From the cell containing the given text, extract its center point as (x, y) coordinate. 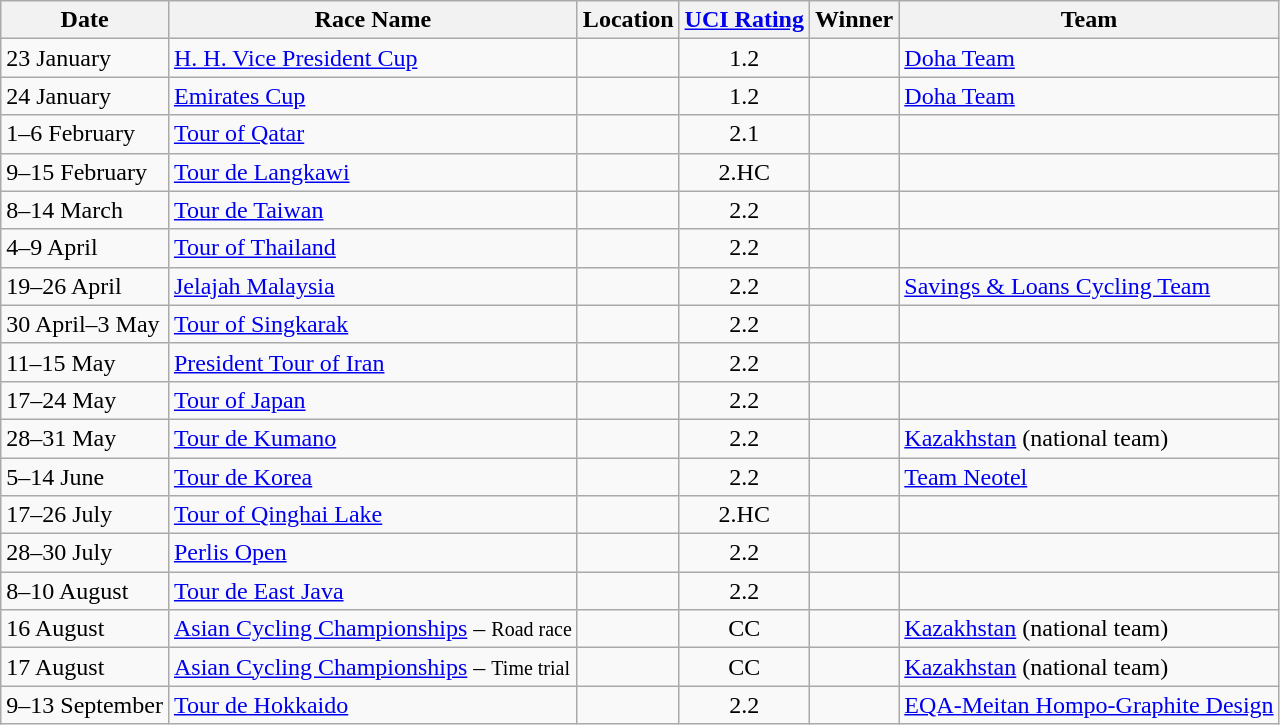
Team (1089, 20)
1–6 February (85, 134)
2.1 (744, 134)
Asian Cycling Championships – Road race (372, 629)
24 January (85, 96)
Tour of Singkarak (372, 324)
Tour of Thailand (372, 248)
Tour of Qinghai Lake (372, 515)
Tour of Qatar (372, 134)
16 August (85, 629)
Race Name (372, 20)
17–26 July (85, 515)
Tour de East Java (372, 591)
Location (628, 20)
Tour of Japan (372, 400)
28–30 July (85, 553)
Savings & Loans Cycling Team (1089, 286)
Tour de Langkawi (372, 172)
9–15 February (85, 172)
Asian Cycling Championships – Time trial (372, 667)
9–13 September (85, 705)
UCI Rating (744, 20)
17–24 May (85, 400)
Date (85, 20)
23 January (85, 58)
Tour de Hokkaido (372, 705)
Winner (854, 20)
Tour de Korea (372, 477)
8–14 March (85, 210)
Emirates Cup (372, 96)
EQA-Meitan Hompo-Graphite Design (1089, 705)
President Tour of Iran (372, 362)
19–26 April (85, 286)
Jelajah Malaysia (372, 286)
4–9 April (85, 248)
Tour de Taiwan (372, 210)
30 April–3 May (85, 324)
17 August (85, 667)
Team Neotel (1089, 477)
Tour de Kumano (372, 438)
H. H. Vice President Cup (372, 58)
Perlis Open (372, 553)
8–10 August (85, 591)
11–15 May (85, 362)
28–31 May (85, 438)
5–14 June (85, 477)
